Output the (X, Y) coordinate of the center of the cell containing the given text.  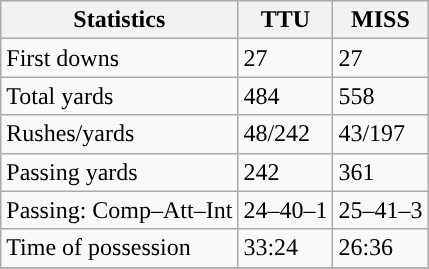
43/197 (380, 134)
TTU (286, 20)
242 (286, 172)
25–41–3 (380, 210)
Statistics (120, 20)
Rushes/yards (120, 134)
48/242 (286, 134)
MISS (380, 20)
First downs (120, 58)
484 (286, 96)
Time of possession (120, 248)
558 (380, 96)
26:36 (380, 248)
Passing yards (120, 172)
33:24 (286, 248)
Passing: Comp–Att–Int (120, 210)
24–40–1 (286, 210)
361 (380, 172)
Total yards (120, 96)
